Pinpoint the cell where the given text exists, returning its (X, Y) midpoint coordinate. 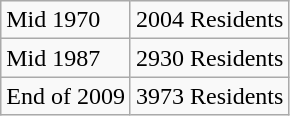
3973 Residents (209, 96)
Mid 1987 (66, 58)
End of 2009 (66, 96)
2004 Residents (209, 20)
Mid 1970 (66, 20)
2930 Residents (209, 58)
